Identify which cell holds the provided text, then report its (X, Y) central coordinate. 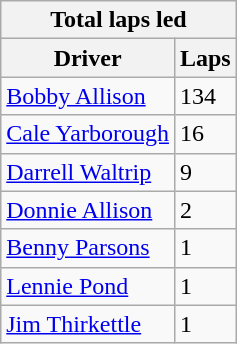
Driver (88, 58)
16 (205, 134)
Donnie Allison (88, 210)
Lennie Pond (88, 286)
Cale Yarborough (88, 134)
Laps (205, 58)
134 (205, 96)
Darrell Waltrip (88, 172)
Jim Thirkettle (88, 324)
Bobby Allison (88, 96)
2 (205, 210)
Benny Parsons (88, 248)
9 (205, 172)
Total laps led (118, 20)
